Identify which cell holds the provided text, then report its (x, y) central coordinate. 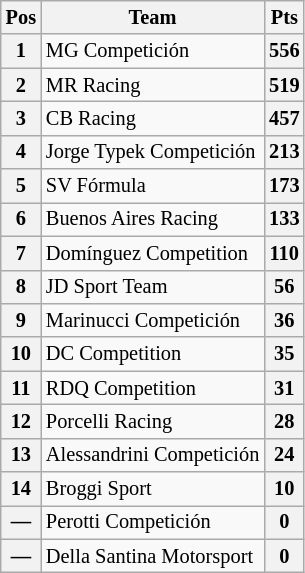
JD Sport Team (152, 287)
5 (21, 186)
Domínguez Competition (152, 253)
Broggi Sport (152, 489)
2 (21, 85)
556 (284, 51)
Marinucci Competición (152, 320)
7 (21, 253)
133 (284, 219)
Pos (21, 17)
DC Competition (152, 354)
Alessandrini Competición (152, 455)
SV Fórmula (152, 186)
519 (284, 85)
Pts (284, 17)
12 (21, 421)
110 (284, 253)
Buenos Aires Racing (152, 219)
14 (21, 489)
3 (21, 118)
213 (284, 152)
35 (284, 354)
13 (21, 455)
36 (284, 320)
24 (284, 455)
4 (21, 152)
MR Racing (152, 85)
457 (284, 118)
MG Competición (152, 51)
Della Santina Motorsport (152, 556)
6 (21, 219)
8 (21, 287)
28 (284, 421)
Team (152, 17)
Perotti Competición (152, 522)
173 (284, 186)
RDQ Competition (152, 388)
Jorge Typek Competición (152, 152)
CB Racing (152, 118)
9 (21, 320)
31 (284, 388)
56 (284, 287)
Porcelli Racing (152, 421)
11 (21, 388)
1 (21, 51)
